Scan for the cell matching the given text and deliver its [X, Y] coordinate at center. 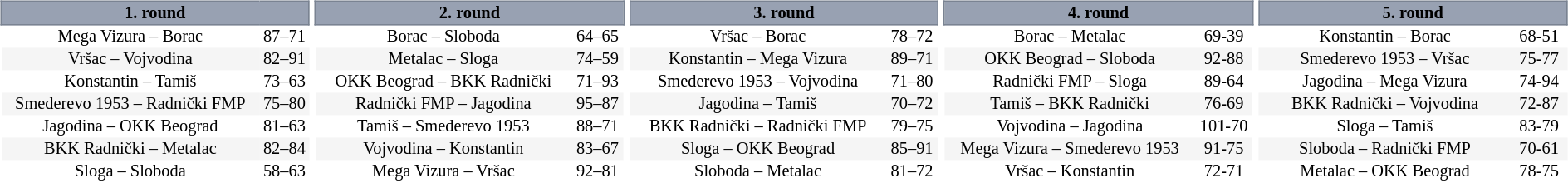
BKK Radnički – Radnički FMP [757, 126]
Tamiš – BKK Radnički [1070, 105]
79–75 [912, 126]
Sloboda – Radnički FMP [1385, 150]
Borac – Metalac [1070, 37]
58–63 [284, 171]
82–91 [284, 60]
Vršac – Borac [757, 37]
Konstantin – Tamiš [130, 82]
Sloboda – Metalac [757, 171]
1. round [154, 12]
89-64 [1224, 82]
83–67 [598, 150]
89–71 [912, 60]
85–91 [912, 150]
BKK Radnički – Metalac [130, 150]
70–72 [912, 105]
OKK Beograd – Sloboda [1070, 60]
Sloga – Sloboda [130, 171]
78–72 [912, 37]
68-51 [1538, 37]
Smederevo 1953 – Vršac [1385, 60]
BKK Radnički – Vojvodina [1385, 105]
88–71 [598, 126]
Metalac – OKK Beograd [1385, 171]
72-87 [1538, 105]
70-61 [1538, 150]
Smederevo 1953 – Vojvodina [757, 82]
Konstantin – Mega Vizura [757, 60]
75-77 [1538, 60]
3. round [784, 12]
92–81 [598, 171]
Radnički FMP – Sloga [1070, 82]
73–63 [284, 82]
Smederevo 1953 – Radnički FMP [130, 105]
87–71 [284, 37]
92-88 [1224, 60]
Borac – Sloboda [443, 37]
Jagodina – OKK Beograd [130, 126]
69-39 [1224, 37]
Jagodina – Mega Vizura [1385, 82]
Sloga – Tamiš [1385, 126]
4. round [1098, 12]
Tamiš – Smederevo 1953 [443, 126]
Vojvodina – Jagodina [1070, 126]
Konstantin – Borac [1385, 37]
74–59 [598, 60]
78-75 [1538, 171]
83-79 [1538, 126]
74-94 [1538, 82]
Mega Vizura – Borac [130, 37]
OKK Beograd – BKK Radnički [443, 82]
Mega Vizura – Smederevo 1953 [1070, 150]
Radnički FMP – Jagodina [443, 105]
81–63 [284, 126]
Mega Vizura – Vršac [443, 171]
82–84 [284, 150]
91-75 [1224, 150]
71–80 [912, 82]
95–87 [598, 105]
64–65 [598, 37]
Vojvodina – Konstantin [443, 150]
75–80 [284, 105]
Metalac – Sloga [443, 60]
5. round [1414, 12]
Vršac – Konstantin [1070, 171]
71–93 [598, 82]
Sloga – OKK Beograd [757, 150]
Vršac – Vojvodina [130, 60]
Jagodina – Tamiš [757, 105]
72-71 [1224, 171]
101-70 [1224, 126]
81–72 [912, 171]
2. round [470, 12]
76-69 [1224, 105]
